Return (x, y) of the center of cell containing provided text 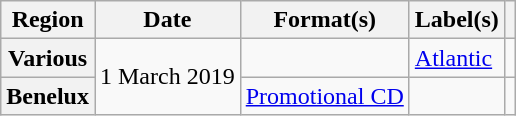
Region (48, 20)
Date (167, 20)
Various (48, 58)
1 March 2019 (167, 77)
Format(s) (324, 20)
Benelux (48, 96)
Promotional CD (324, 96)
Label(s) (456, 20)
Atlantic (456, 58)
